For the text-containing cell, return its midpoint in (x, y) coordinate format. 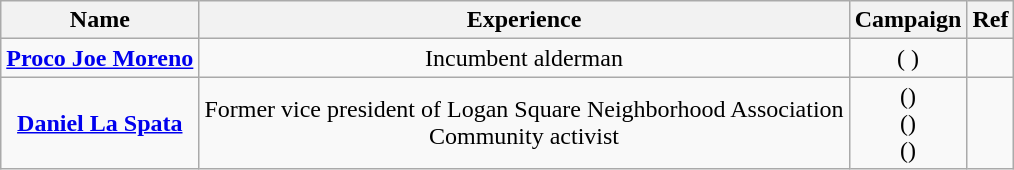
Daniel La Spata (100, 123)
Proco Joe Moreno (100, 58)
()()() (908, 123)
Ref (990, 20)
( ) (908, 58)
Experience (524, 20)
Incumbent alderman (524, 58)
Campaign (908, 20)
Name (100, 20)
Former vice president of Logan Square Neighborhood AssociationCommunity activist (524, 123)
